For the text-containing cell, return its midpoint in (X, Y) coordinate format. 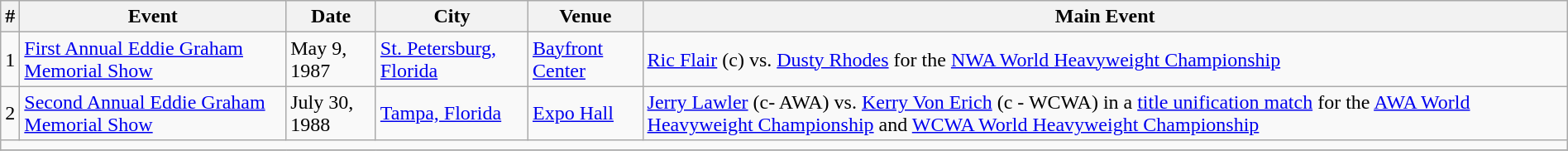
Date (331, 17)
Tampa, Florida (452, 113)
Bayfront Center (586, 60)
First Annual Eddie Graham Memorial Show (153, 60)
St. Petersburg, Florida (452, 60)
July 30, 1988 (331, 113)
Expo Hall (586, 113)
City (452, 17)
# (10, 17)
1 (10, 60)
Ric Flair (c) vs. Dusty Rhodes for the NWA World Heavyweight Championship (1105, 60)
Main Event (1105, 17)
Venue (586, 17)
2 (10, 113)
Second Annual Eddie Graham Memorial Show (153, 113)
Event (153, 17)
May 9, 1987 (331, 60)
